From the cell containing the given text, extract its center point as [x, y] coordinate. 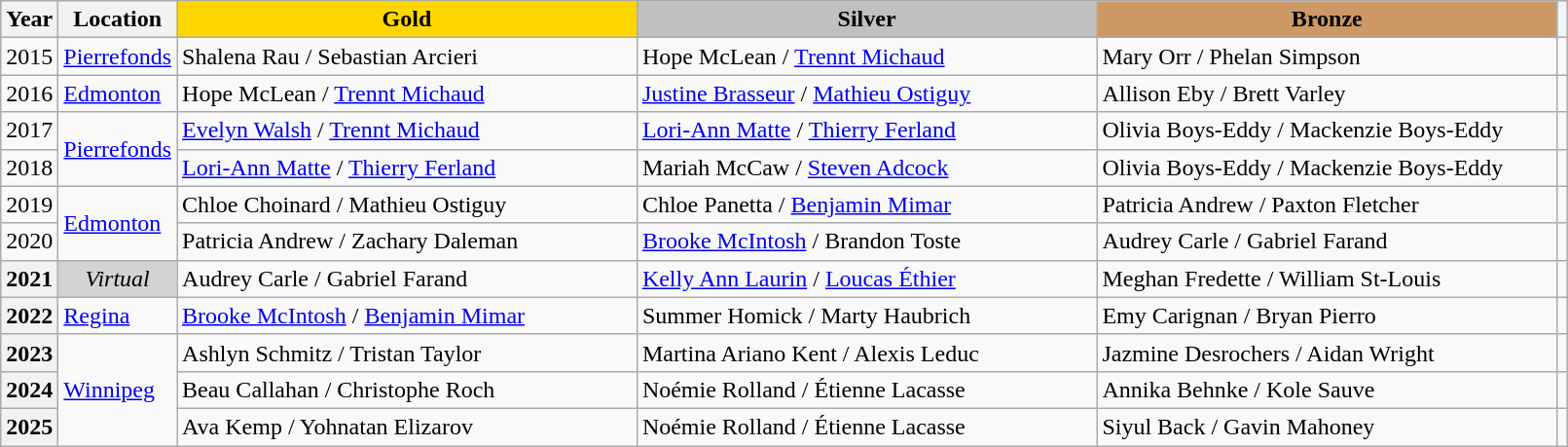
Brooke McIntosh / Benjamin Mimar [407, 316]
Bronze [1328, 19]
Brooke McIntosh / Brandon Toste [866, 242]
Annika Behnke / Kole Sauve [1328, 390]
2021 [29, 279]
2017 [29, 130]
Location [118, 19]
Patricia Andrew / Paxton Fletcher [1328, 205]
Jazmine Desrochers / Aidan Wright [1328, 353]
2024 [29, 390]
2019 [29, 205]
Summer Homick / Marty Haubrich [866, 316]
Gold [407, 19]
Patricia Andrew / Zachary Daleman [407, 242]
2022 [29, 316]
Siyul Back / Gavin Mahoney [1328, 427]
2023 [29, 353]
Virtual [118, 279]
Beau Callahan / Christophe Roch [407, 390]
Regina [118, 316]
Year [29, 19]
Ava Kemp / Yohnatan Elizarov [407, 427]
Winnipeg [118, 390]
2020 [29, 242]
Evelyn Walsh / Trennt Michaud [407, 130]
2016 [29, 93]
Emy Carignan / Bryan Pierro [1328, 316]
Shalena Rau / Sebastian Arcieri [407, 56]
Allison Eby / Brett Varley [1328, 93]
2018 [29, 168]
Mary Orr / Phelan Simpson [1328, 56]
Ashlyn Schmitz / Tristan Taylor [407, 353]
2025 [29, 427]
Meghan Fredette / William St-Louis [1328, 279]
Martina Ariano Kent / Alexis Leduc [866, 353]
Mariah McCaw / Steven Adcock [866, 168]
Justine Brasseur / Mathieu Ostiguy [866, 93]
Chloe Choinard / Mathieu Ostiguy [407, 205]
Chloe Panetta / Benjamin Mimar [866, 205]
Kelly Ann Laurin / Loucas Éthier [866, 279]
Silver [866, 19]
2015 [29, 56]
